Output the [X, Y] coordinate of the center of the cell containing the given text.  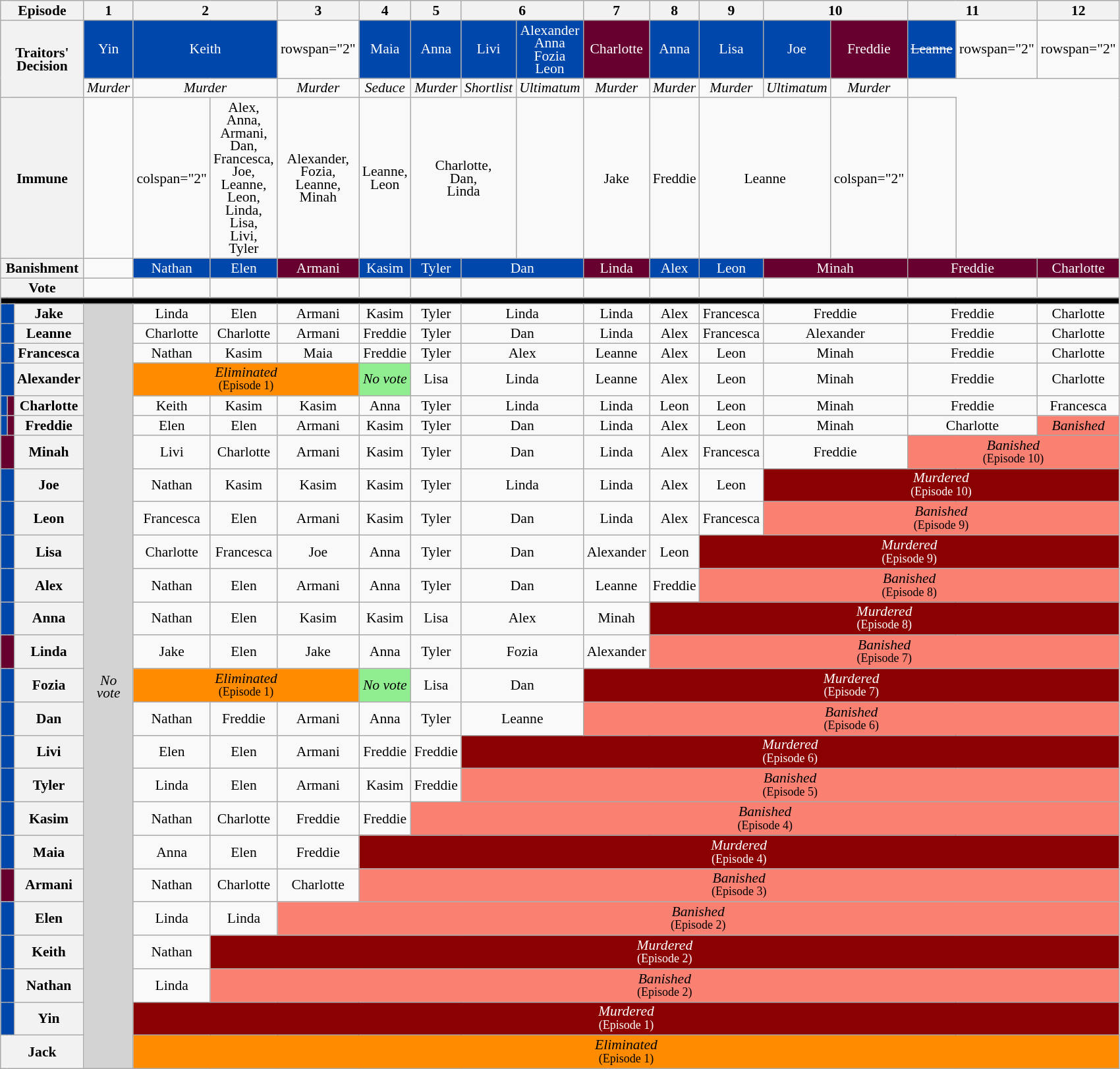
11 [972, 11]
Banished (Episode 5) [791, 785]
Murdered (Episode 2) [665, 952]
7 [617, 11]
Murdered (Episode 8) [884, 619]
8 [675, 11]
10 [835, 11]
Leanne,Leon [385, 178]
AlexanderAnnaFoziaLeon [549, 49]
1 [108, 11]
Murdered (Episode 7) [851, 685]
2 [206, 11]
Vote [42, 288]
Murdered (Episode 10) [941, 485]
Banishment [42, 269]
Seduce [385, 88]
Banished (Episode 6) [851, 719]
Murdered (Episode 6) [791, 752]
Banished (Episode 4) [766, 819]
6 [522, 11]
Banished (Episode 3) [739, 885]
Immune [42, 178]
Banished (Episode 9) [941, 519]
Banished [1078, 425]
12 [1078, 11]
Murdered (Episode 4) [739, 852]
4 [385, 11]
Banished (Episode 7) [884, 652]
5 [436, 11]
Novote [108, 686]
Traitors'Decision [42, 59]
3 [318, 11]
Alexander,Fozia,Leanne,Minah [318, 178]
Murdered (Episode 9) [909, 552]
Banished (Episode 8) [909, 585]
Charlotte,Dan,Linda [464, 178]
Shortlist [489, 88]
Banished (Episode 10) [1013, 452]
Episode [42, 11]
9 [731, 11]
Murdered (Episode 1) [626, 1018]
Jack [42, 1053]
Alex,Anna,Armani,Dan,Francesca,Joe,Leanne,Leon,Linda,Lisa,Livi,Tyler [244, 178]
Eliminated (Episode 1) [626, 1053]
